Scan for the cell matching the given text and deliver its (X, Y) coordinate at center. 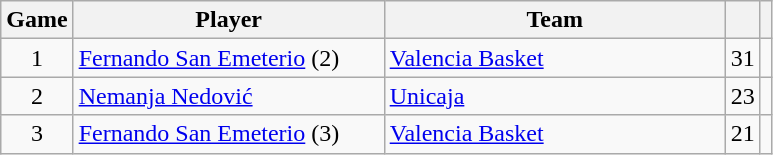
Nemanja Nedović (228, 96)
3 (37, 134)
Unicaja (554, 96)
23 (742, 96)
Team (554, 20)
31 (742, 58)
21 (742, 134)
Fernando San Emeterio (2) (228, 58)
2 (37, 96)
Player (228, 20)
Fernando San Emeterio (3) (228, 134)
1 (37, 58)
Game (37, 20)
